Find where the given text appears and provide that cell's center as [X, Y] coordinate. 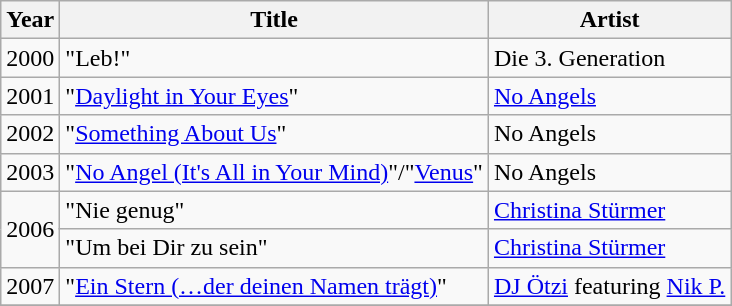
2002 [30, 134]
"Leb!" [274, 58]
Year [30, 20]
DJ Ötzi featuring Nik P. [609, 286]
Artist [609, 20]
2000 [30, 58]
Title [274, 20]
2003 [30, 172]
2001 [30, 96]
"Daylight in Your Eyes" [274, 96]
"Um bei Dir zu sein" [274, 248]
"Something About Us" [274, 134]
2007 [30, 286]
Die 3. Generation [609, 58]
"No Angel (It's All in Your Mind)"/"Venus" [274, 172]
2006 [30, 229]
"Nie genug" [274, 210]
"Ein Stern (…der deinen Namen trägt)" [274, 286]
